For the text-containing cell, return its midpoint in [x, y] coordinate format. 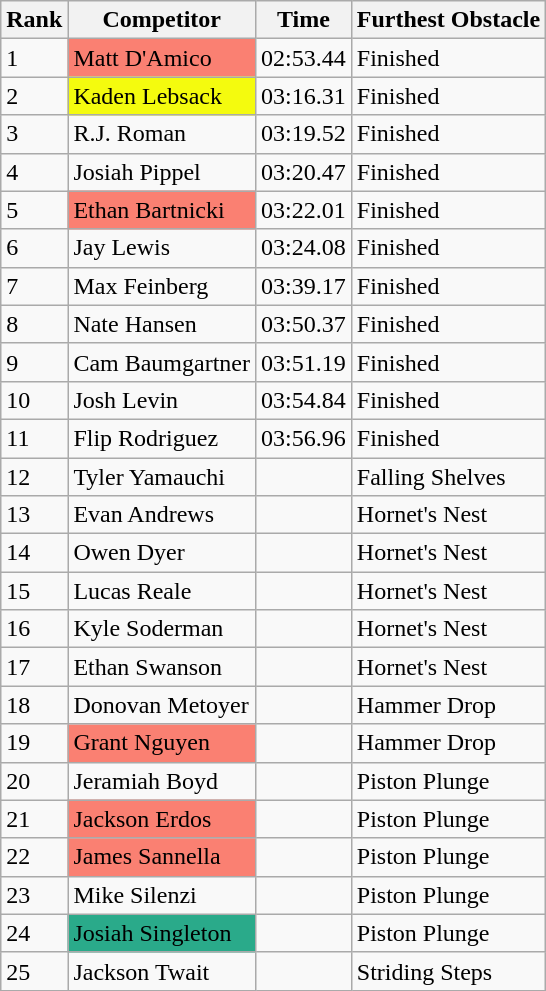
20 [34, 781]
Max Feinberg [162, 286]
Matt D'Amico [162, 58]
15 [34, 591]
2 [34, 96]
25 [34, 971]
10 [34, 400]
8 [34, 324]
03:16.31 [304, 96]
Ethan Swanson [162, 667]
03:22.01 [304, 210]
23 [34, 895]
Jeramiah Boyd [162, 781]
17 [34, 667]
Mike Silenzi [162, 895]
Cam Baumgartner [162, 362]
03:19.52 [304, 134]
4 [34, 172]
Grant Nguyen [162, 743]
18 [34, 705]
22 [34, 857]
Ethan Bartnicki [162, 210]
Josiah Singleton [162, 933]
9 [34, 362]
Falling Shelves [448, 477]
James Sannella [162, 857]
14 [34, 553]
03:24.08 [304, 248]
1 [34, 58]
Nate Hansen [162, 324]
03:20.47 [304, 172]
03:54.84 [304, 400]
Jackson Twait [162, 971]
Kaden Lebsack [162, 96]
Jackson Erdos [162, 819]
Josiah Pippel [162, 172]
7 [34, 286]
Striding Steps [448, 971]
5 [34, 210]
Donovan Metoyer [162, 705]
Jay Lewis [162, 248]
02:53.44 [304, 58]
03:39.17 [304, 286]
21 [34, 819]
Tyler Yamauchi [162, 477]
16 [34, 629]
24 [34, 933]
03:56.96 [304, 438]
6 [34, 248]
11 [34, 438]
Time [304, 20]
03:50.37 [304, 324]
13 [34, 515]
3 [34, 134]
Owen Dyer [162, 553]
Rank [34, 20]
Josh Levin [162, 400]
03:51.19 [304, 362]
19 [34, 743]
Flip Rodriguez [162, 438]
Lucas Reale [162, 591]
Furthest Obstacle [448, 20]
Evan Andrews [162, 515]
R.J. Roman [162, 134]
Competitor [162, 20]
12 [34, 477]
Kyle Soderman [162, 629]
